Return (x, y) of the center of cell containing provided text 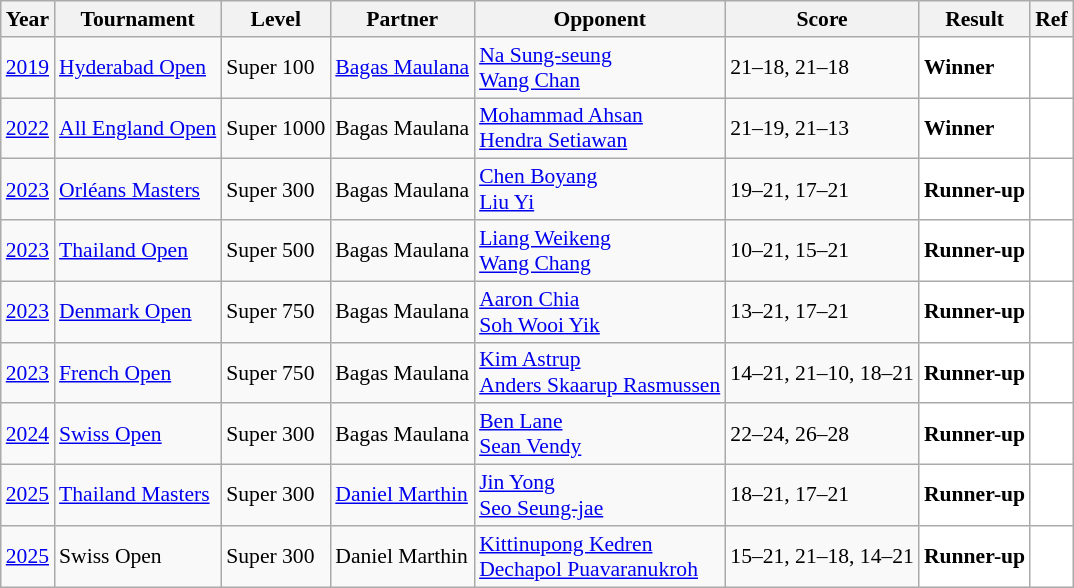
21–19, 21–13 (822, 128)
Partner (402, 19)
Mohammad Ahsan Hendra Setiawan (600, 128)
Level (276, 19)
13–21, 17–21 (822, 312)
Hyderabad Open (138, 68)
Year (28, 19)
Kim Astrup Anders Skaarup Rasmussen (600, 372)
Super 100 (276, 68)
Thailand Masters (138, 496)
Chen Boyang Liu Yi (600, 190)
Aaron Chia Soh Wooi Yik (600, 312)
15–21, 21–18, 14–21 (822, 556)
Thailand Open (138, 250)
French Open (138, 372)
22–24, 26–28 (822, 434)
Orléans Masters (138, 190)
Opponent (600, 19)
All England Open (138, 128)
Tournament (138, 19)
Jin Yong Seo Seung-jae (600, 496)
Denmark Open (138, 312)
Result (974, 19)
2019 (28, 68)
Ben Lane Sean Vendy (600, 434)
Na Sung-seung Wang Chan (600, 68)
14–21, 21–10, 18–21 (822, 372)
Super 1000 (276, 128)
Ref (1051, 19)
Liang Weikeng Wang Chang (600, 250)
2022 (28, 128)
Kittinupong Kedren Dechapol Puavaranukroh (600, 556)
10–21, 15–21 (822, 250)
18–21, 17–21 (822, 496)
Score (822, 19)
21–18, 21–18 (822, 68)
2024 (28, 434)
Super 500 (276, 250)
19–21, 17–21 (822, 190)
